Output the (x, y) coordinate of the center of the cell containing the given text.  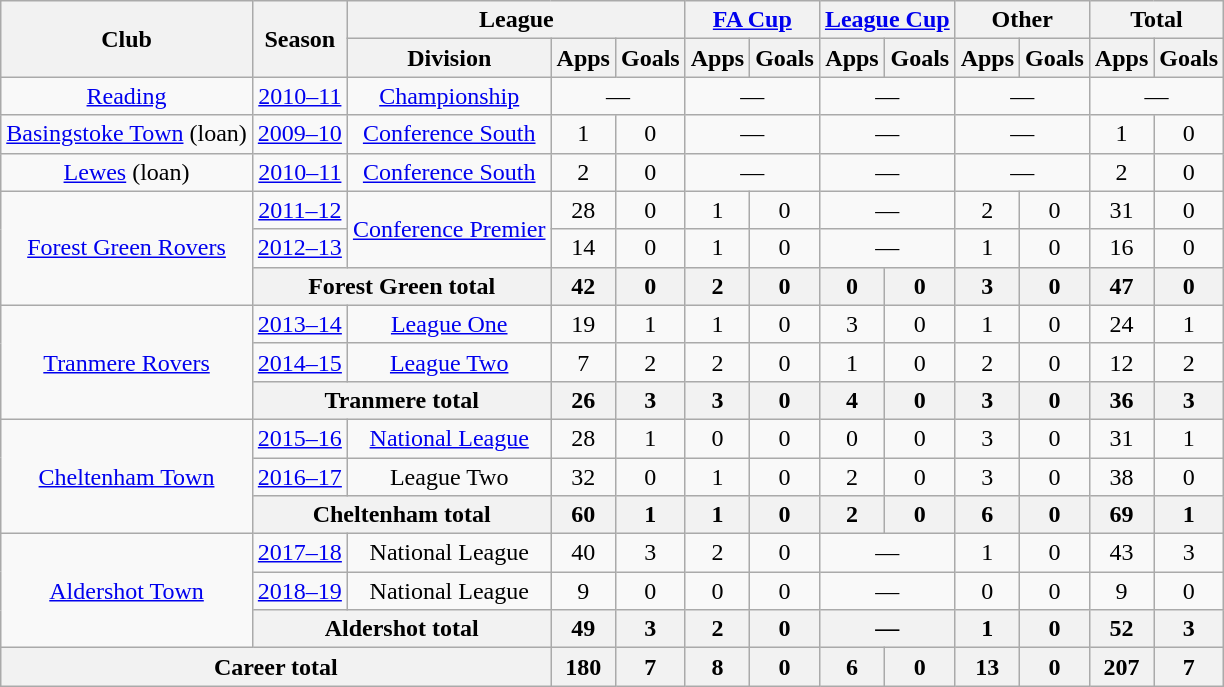
Season (300, 39)
League (516, 20)
47 (1121, 286)
Championship (449, 96)
Cheltenham Town (127, 476)
14 (583, 248)
24 (1121, 324)
Aldershot Town (127, 591)
40 (583, 553)
Cheltenham total (402, 515)
16 (1121, 248)
Tranmere Rovers (127, 362)
Club (127, 39)
Tranmere total (402, 400)
2012–13 (300, 248)
26 (583, 400)
Conference Premier (449, 229)
League One (449, 324)
2017–18 (300, 553)
Forest Green Rovers (127, 248)
Lewes (loan) (127, 172)
2011–12 (300, 210)
69 (1121, 515)
13 (987, 667)
60 (583, 515)
2013–14 (300, 324)
2016–17 (300, 477)
Basingstoke Town (loan) (127, 134)
Aldershot total (402, 629)
4 (852, 400)
38 (1121, 477)
Total (1156, 20)
19 (583, 324)
49 (583, 629)
Career total (276, 667)
League Cup (887, 20)
2009–10 (300, 134)
42 (583, 286)
12 (1121, 362)
180 (583, 667)
207 (1121, 667)
52 (1121, 629)
Forest Green total (402, 286)
FA Cup (752, 20)
8 (717, 667)
Division (449, 58)
36 (1121, 400)
2015–16 (300, 438)
32 (583, 477)
2014–15 (300, 362)
43 (1121, 553)
Reading (127, 96)
2018–19 (300, 591)
Other (1022, 20)
